Output the (X, Y) coordinate of the center of the cell containing the given text.  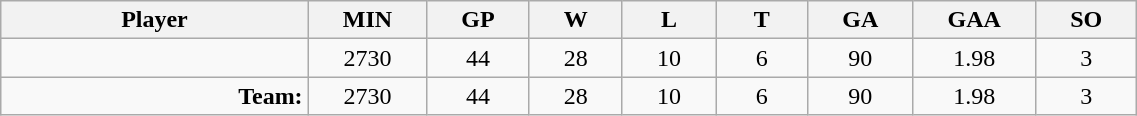
T (762, 20)
W (576, 20)
MIN (368, 20)
GAA (974, 20)
Team: (154, 96)
GP (478, 20)
L (668, 20)
GA (860, 20)
SO (1086, 20)
Player (154, 20)
